Return the (x, y) coordinate for the center point of the cell that contains the specified text.  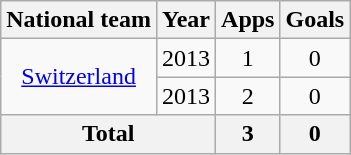
3 (248, 134)
Year (186, 20)
Switzerland (79, 77)
Apps (248, 20)
1 (248, 58)
Total (108, 134)
National team (79, 20)
2 (248, 96)
Goals (315, 20)
